Extract the [X, Y] coordinate from the center of the cell holding the provided text.  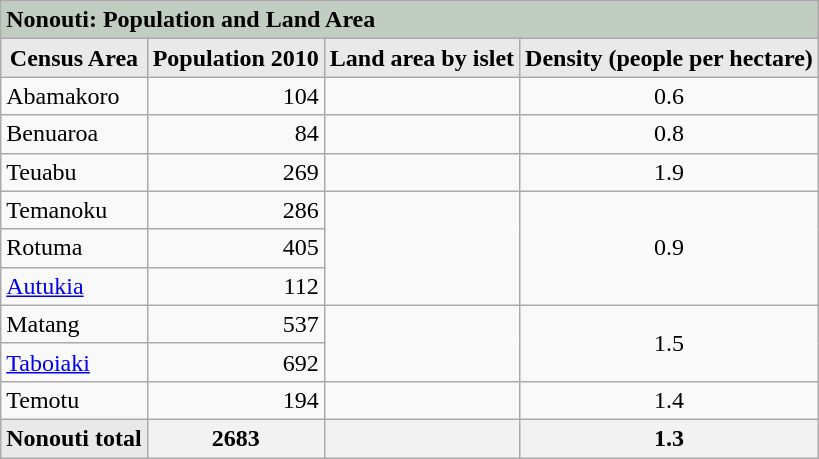
405 [236, 248]
0.9 [670, 248]
537 [236, 324]
Rotuma [74, 248]
286 [236, 210]
Taboiaki [74, 362]
Land area by islet [422, 58]
1.4 [670, 400]
194 [236, 400]
104 [236, 96]
1.9 [670, 172]
112 [236, 286]
Density (people per hectare) [670, 58]
692 [236, 362]
1.5 [670, 343]
Census Area [74, 58]
269 [236, 172]
Nonouti total [74, 438]
Teuabu [74, 172]
Benuaroa [74, 134]
84 [236, 134]
Nonouti: Population and Land Area [410, 20]
Temotu [74, 400]
Autukia [74, 286]
Abamakoro [74, 96]
Population 2010 [236, 58]
1.3 [670, 438]
Matang [74, 324]
0.6 [670, 96]
2683 [236, 438]
Temanoku [74, 210]
0.8 [670, 134]
